Identify which cell holds the provided text, then report its (X, Y) central coordinate. 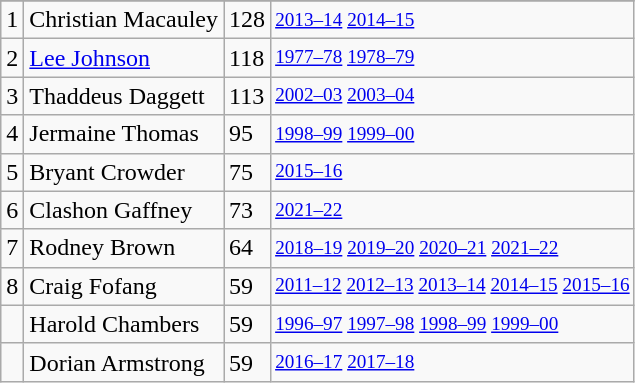
Rodney Brown (124, 248)
7 (12, 248)
1996–97 1997–98 1998–99 1999–00 (453, 324)
2018–19 2019–20 2020–21 2021–22 (453, 248)
1 (12, 20)
2015–16 (453, 172)
8 (12, 286)
2011–12 2012–13 2013–14 2014–15 2015–16 (453, 286)
Christian Macauley (124, 20)
118 (248, 58)
2002–03 2003–04 (453, 96)
6 (12, 210)
Thaddeus Daggett (124, 96)
1998–99 1999–00 (453, 134)
113 (248, 96)
73 (248, 210)
95 (248, 134)
5 (12, 172)
64 (248, 248)
Harold Chambers (124, 324)
2 (12, 58)
Jermaine Thomas (124, 134)
3 (12, 96)
2021–22 (453, 210)
Dorian Armstrong (124, 362)
1977–78 1978–79 (453, 58)
2013–14 2014–15 (453, 20)
128 (248, 20)
Lee Johnson (124, 58)
Bryant Crowder (124, 172)
4 (12, 134)
75 (248, 172)
Clashon Gaffney (124, 210)
Craig Fofang (124, 286)
2016–17 2017–18 (453, 362)
